Search for the cell housing the specified text and yield its (x, y) center coordinate. 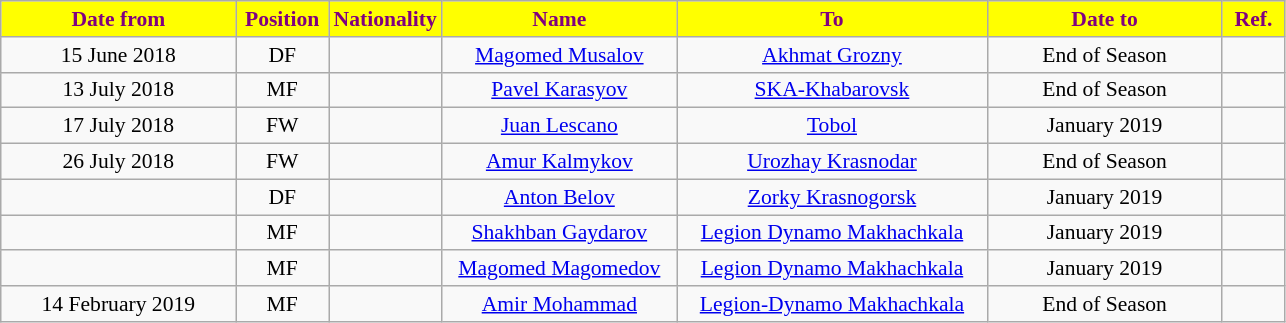
Amur Kalmykov (560, 162)
15 June 2018 (118, 55)
26 July 2018 (118, 162)
Pavel Karasyov (560, 90)
Zorky Krasnogorsk (832, 197)
Akhmat Grozny (832, 55)
SKA-Khabarovsk (832, 90)
Shakhban Gaydarov (560, 233)
Amir Mohammad (560, 304)
Position (282, 19)
Date to (1104, 19)
Juan Lescano (560, 126)
Name (560, 19)
To (832, 19)
Magomed Magomedov (560, 269)
Date from (118, 19)
14 February 2019 (118, 304)
13 July 2018 (118, 90)
Anton Belov (560, 197)
Legion-Dynamo Makhachkala (832, 304)
Tobol (832, 126)
Nationality (384, 19)
Magomed Musalov (560, 55)
17 July 2018 (118, 126)
Ref. (1254, 19)
Urozhay Krasnodar (832, 162)
